Extract the (X, Y) coordinate from the center of the cell holding the provided text.  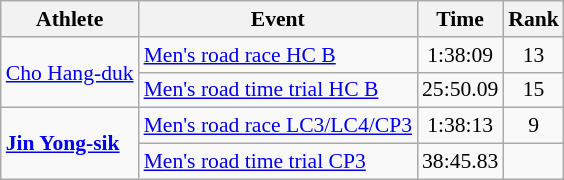
Jin Yong-sik (70, 144)
9 (534, 126)
Rank (534, 19)
Men's road race HC B (278, 55)
Men's road time trial HC B (278, 90)
15 (534, 90)
25:50.09 (460, 90)
1:38:09 (460, 55)
38:45.83 (460, 162)
13 (534, 55)
Event (278, 19)
1:38:13 (460, 126)
Men's road race LC3/LC4/CP3 (278, 126)
Time (460, 19)
Men's road time trial CP3 (278, 162)
Athlete (70, 19)
Cho Hang-duk (70, 72)
